Scan for the cell matching the given text and deliver its (x, y) coordinate at center. 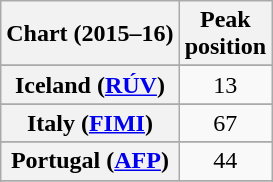
Iceland (RÚV) (90, 85)
Chart (2015–16) (90, 34)
44 (225, 161)
13 (225, 85)
Italy (FIMI) (90, 123)
67 (225, 123)
Peakposition (225, 34)
Portugal (AFP) (90, 161)
